For the text-containing cell, return its midpoint in (x, y) coordinate format. 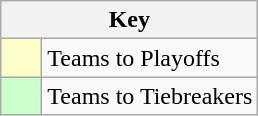
Teams to Tiebreakers (150, 96)
Teams to Playoffs (150, 58)
Key (130, 20)
